Output the (X, Y) coordinate of the center of the cell containing the given text.  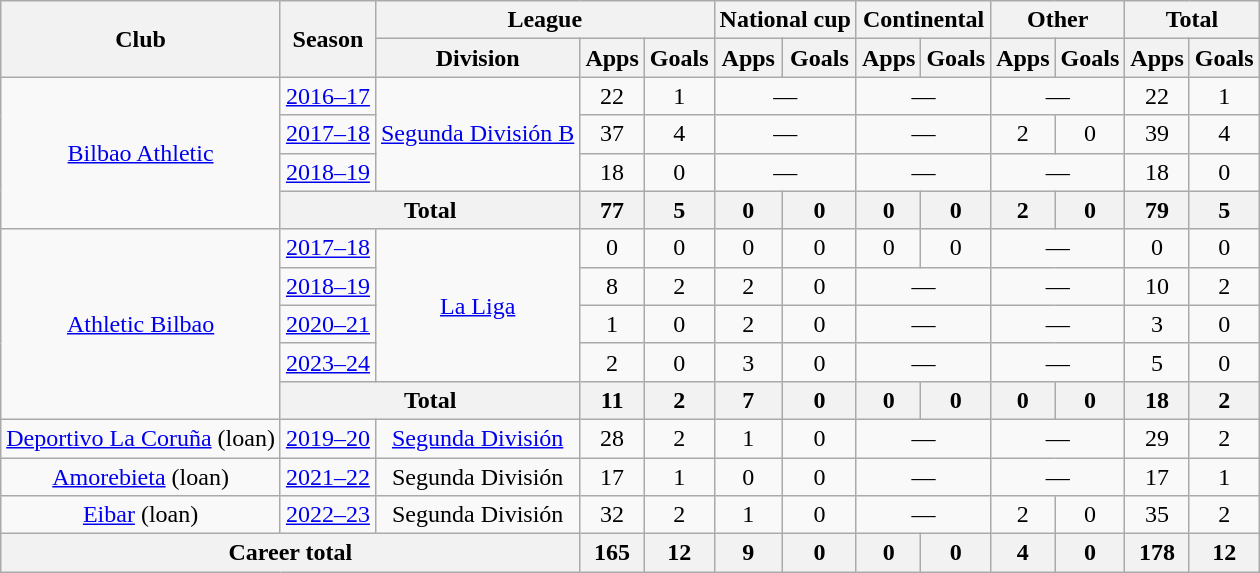
37 (612, 134)
79 (1157, 210)
8 (612, 286)
29 (1157, 438)
National cup (785, 20)
28 (612, 438)
Division (477, 58)
11 (612, 400)
32 (612, 515)
Bilbao Athletic (141, 153)
77 (612, 210)
2021–22 (328, 477)
Amorebieta (loan) (141, 477)
Career total (290, 553)
2020–21 (328, 324)
Season (328, 39)
Eibar (loan) (141, 515)
2022–23 (328, 515)
7 (748, 400)
10 (1157, 286)
2016–17 (328, 96)
2023–24 (328, 362)
35 (1157, 515)
Athletic Bilbao (141, 324)
165 (612, 553)
Continental (923, 20)
La Liga (477, 305)
Segunda División B (477, 134)
178 (1157, 553)
2019–20 (328, 438)
39 (1157, 134)
Deportivo La Coruña (loan) (141, 438)
9 (748, 553)
Other (1058, 20)
League (544, 20)
Club (141, 39)
